Detect which cell encompasses the target text, then output its [X, Y] center coordinate. 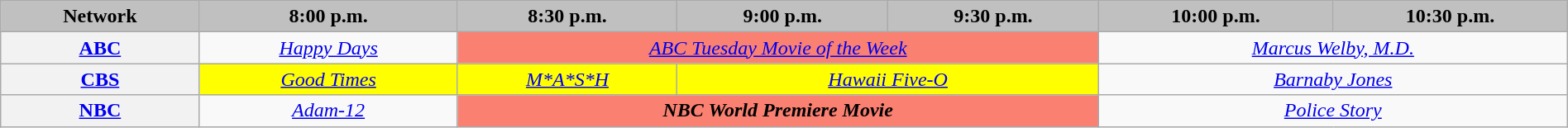
ABC [100, 48]
10:00 p.m. [1216, 17]
Hawaii Five-O [888, 79]
NBC [100, 111]
9:00 p.m. [782, 17]
Happy Days [328, 48]
Marcus Welby, M.D. [1333, 48]
8:00 p.m. [328, 17]
CBS [100, 79]
M*A*S*H [567, 79]
9:30 p.m. [994, 17]
8:30 p.m. [567, 17]
Network [100, 17]
Adam-12 [328, 111]
Police Story [1333, 111]
Good Times [328, 79]
NBC World Premiere Movie [777, 111]
10:30 p.m. [1451, 17]
Barnaby Jones [1333, 79]
ABC Tuesday Movie of the Week [777, 48]
